Locate the cell with the specified text and output its [X, Y] center coordinate. 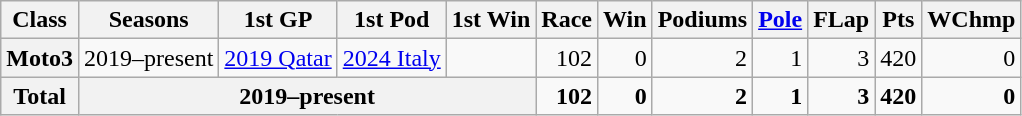
FLap [842, 20]
Class [40, 20]
1st GP [278, 20]
Total [40, 96]
Moto3 [40, 58]
Seasons [148, 20]
Pts [898, 20]
1st Pod [392, 20]
2019 Qatar [278, 58]
Pole [780, 20]
Win [626, 20]
2024 Italy [392, 58]
1st Win [491, 20]
Podiums [702, 20]
Race [567, 20]
WChmp [972, 20]
